Return the [X, Y] coordinate for the center point of the cell that contains the specified text.  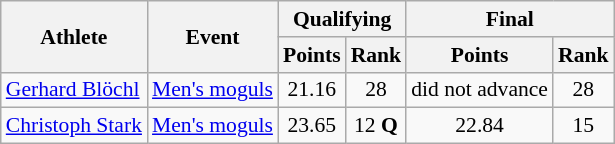
23.65 [312, 126]
Gerhard Blöchl [74, 90]
did not advance [480, 90]
Final [510, 19]
Event [212, 36]
Qualifying [342, 19]
Christoph Stark [74, 126]
21.16 [312, 90]
22.84 [480, 126]
Athlete [74, 36]
12 Q [376, 126]
15 [584, 126]
